Capture the cell that displays the provided text and extract its [x, y] central coordinate. 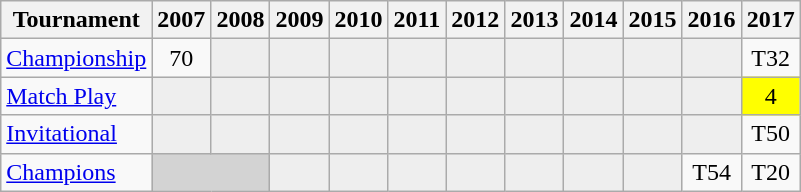
2008 [240, 20]
Invitational [76, 134]
70 [182, 58]
T20 [770, 172]
Match Play [76, 96]
Champions [76, 172]
2013 [534, 20]
2014 [594, 20]
2009 [300, 20]
2011 [417, 20]
Tournament [76, 20]
2010 [358, 20]
2015 [652, 20]
T32 [770, 58]
2017 [770, 20]
2007 [182, 20]
T50 [770, 134]
T54 [712, 172]
4 [770, 96]
Championship [76, 58]
2012 [476, 20]
2016 [712, 20]
